Determine the [X, Y] coordinate at the center of the cell enclosing the given text.  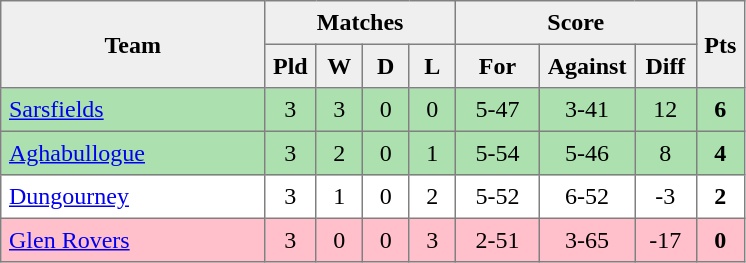
5-47 [497, 110]
2-51 [497, 240]
3-65 [586, 240]
D [385, 66]
4 [720, 153]
Sarsfields [133, 110]
6 [720, 110]
5-46 [586, 153]
Pts [720, 44]
6-52 [586, 197]
-17 [666, 240]
Dungourney [133, 197]
-3 [666, 197]
For [497, 66]
12 [666, 110]
Aghabullogue [133, 153]
L [432, 66]
Team [133, 44]
3-41 [586, 110]
Diff [666, 66]
5-52 [497, 197]
Against [586, 66]
Score [576, 23]
Glen Rovers [133, 240]
W [339, 66]
Pld [290, 66]
Matches [360, 23]
8 [666, 153]
5-54 [497, 153]
